Provide the [X, Y] coordinate of the cell's center where the given text is located.  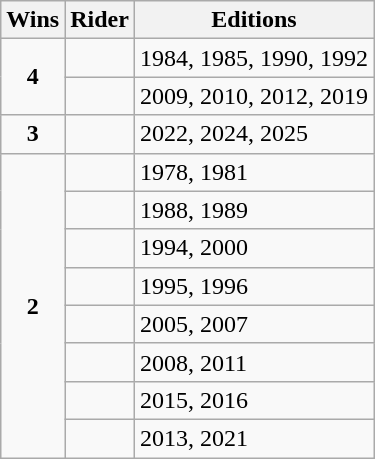
2005, 2007 [254, 324]
1988, 1989 [254, 210]
1978, 1981 [254, 172]
3 [33, 134]
2008, 2011 [254, 362]
1995, 1996 [254, 286]
Editions [254, 20]
2015, 2016 [254, 400]
1984, 1985, 1990, 1992 [254, 58]
4 [33, 77]
Rider [100, 20]
2022, 2024, 2025 [254, 134]
2009, 2010, 2012, 2019 [254, 96]
2013, 2021 [254, 438]
1994, 2000 [254, 248]
Wins [33, 20]
2 [33, 305]
